Pinpoint the cell where the given text exists, returning its (x, y) midpoint coordinate. 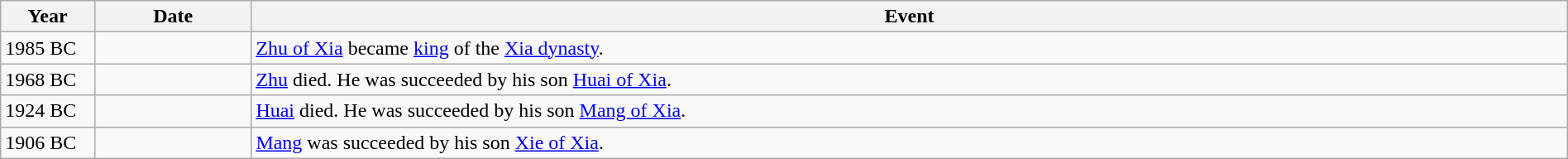
Mang was succeeded by his son Xie of Xia. (910, 142)
Zhu of Xia became king of the Xia dynasty. (910, 48)
1906 BC (48, 142)
1985 BC (48, 48)
Huai died. He was succeeded by his son Mang of Xia. (910, 111)
Zhu died. He was succeeded by his son Huai of Xia. (910, 79)
1924 BC (48, 111)
Date (172, 17)
Event (910, 17)
Year (48, 17)
1968 BC (48, 79)
